Return the [X, Y] coordinate for the center point of the cell that contains the specified text.  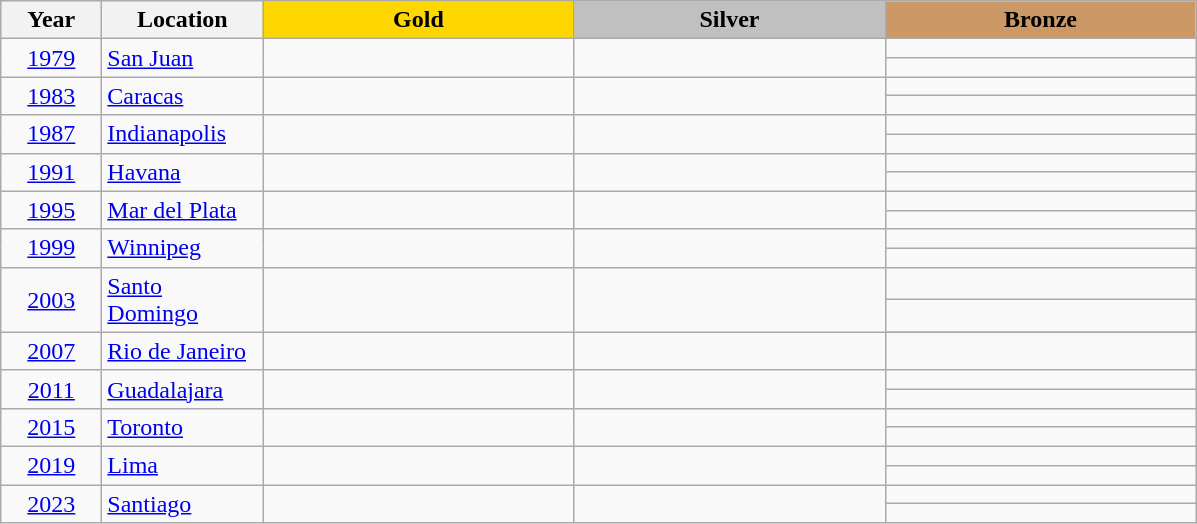
Santo Domingo [182, 300]
Year [52, 20]
Guadalajara [182, 389]
Indianapolis [182, 134]
Havana [182, 172]
1999 [52, 248]
Rio de Janeiro [182, 351]
Mar del Plata [182, 210]
Gold [418, 20]
2015 [52, 427]
1995 [52, 210]
1979 [52, 58]
Caracas [182, 96]
1991 [52, 172]
Bronze [1040, 20]
2003 [52, 300]
Lima [182, 465]
2011 [52, 389]
Silver [730, 20]
Toronto [182, 427]
1983 [52, 96]
Santiago [182, 503]
San Juan [182, 58]
1987 [52, 134]
Winnipeg [182, 248]
2023 [52, 503]
2007 [52, 351]
2019 [52, 465]
Location [182, 20]
